Capture the cell that displays the provided text and extract its (X, Y) central coordinate. 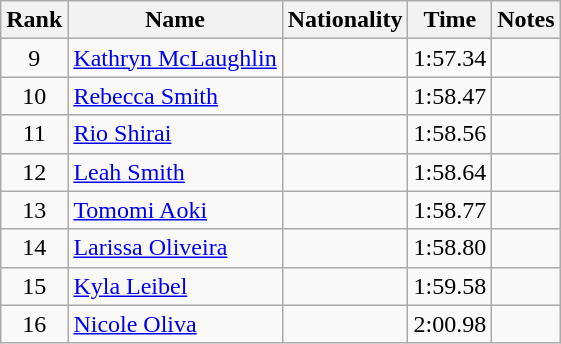
16 (34, 324)
Rio Shirai (175, 134)
14 (34, 248)
Leah Smith (175, 172)
Nicole Oliva (175, 324)
12 (34, 172)
Rebecca Smith (175, 96)
Kathryn McLaughlin (175, 58)
Tomomi Aoki (175, 210)
Time (450, 20)
Nationality (345, 20)
11 (34, 134)
1:58.64 (450, 172)
13 (34, 210)
10 (34, 96)
Larissa Oliveira (175, 248)
2:00.98 (450, 324)
Notes (526, 20)
1:58.80 (450, 248)
1:57.34 (450, 58)
15 (34, 286)
1:58.56 (450, 134)
Kyla Leibel (175, 286)
Name (175, 20)
1:58.47 (450, 96)
9 (34, 58)
1:58.77 (450, 210)
1:59.58 (450, 286)
Rank (34, 20)
